Output the (X, Y) coordinate of the center of the cell containing the given text.  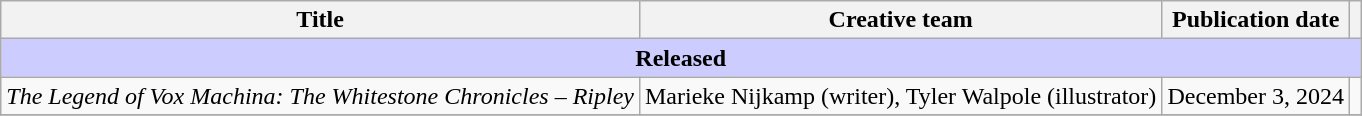
Released (681, 58)
December 3, 2024 (1256, 96)
Title (320, 20)
Publication date (1256, 20)
Creative team (900, 20)
Marieke Nijkamp (writer), Tyler Walpole (illustrator) (900, 96)
The Legend of Vox Machina: The Whitestone Chronicles – Ripley (320, 96)
